From the cell containing the given text, extract its center point as [x, y] coordinate. 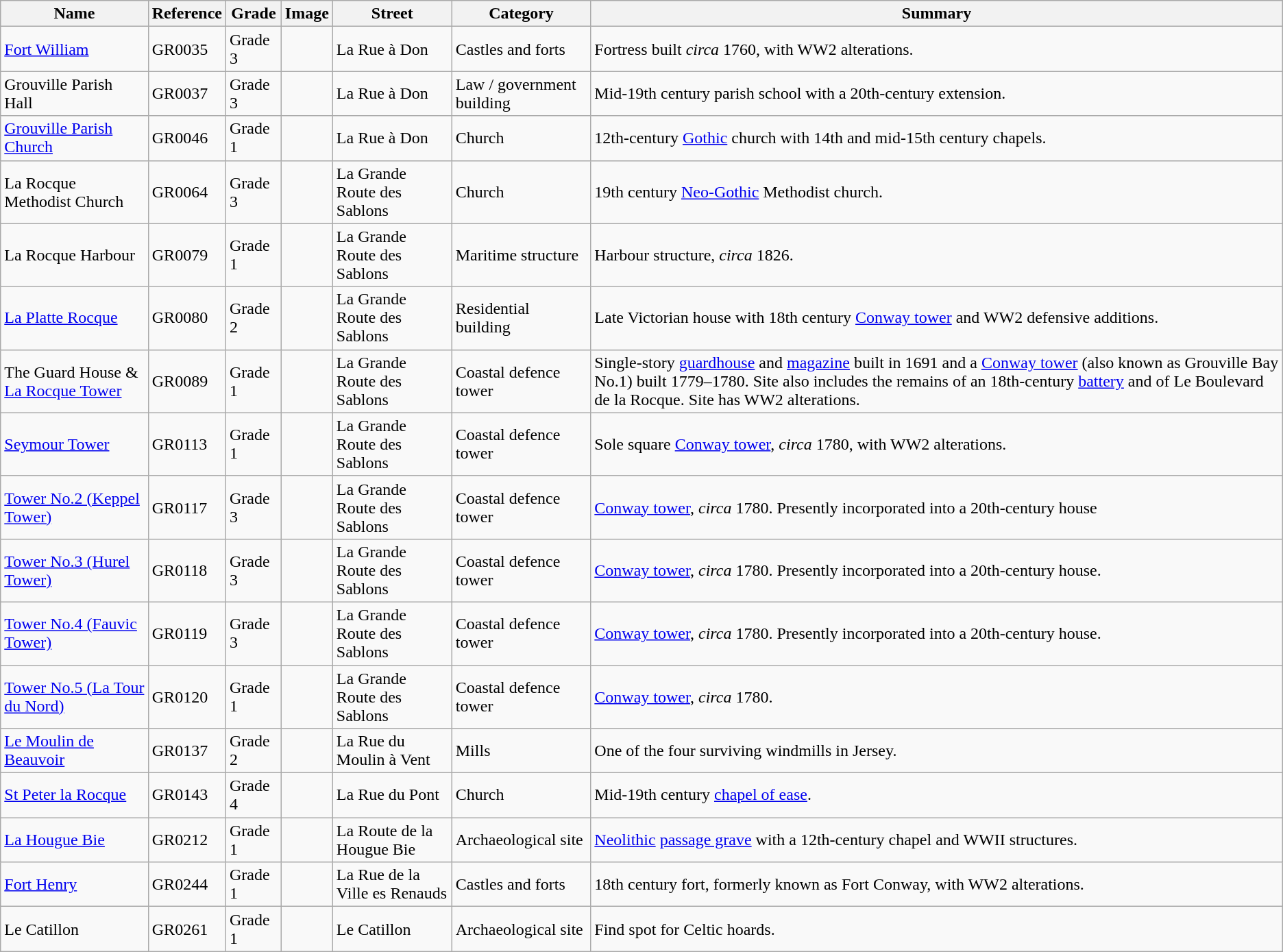
GR0143 [186, 795]
Summary [936, 14]
GR0113 [186, 444]
One of the four surviving windmills in Jersey. [936, 751]
Street [392, 14]
GR0080 [186, 318]
Grade 4 [254, 795]
Fortress built circa 1760, with WW2 alterations. [936, 49]
Find spot for Celtic hoards. [936, 929]
Conway tower, circa 1780. Presently incorporated into a 20th-century house [936, 507]
Image [307, 14]
Tower No.4 (Fauvic Tower) [75, 633]
GR0244 [186, 884]
GR0046 [186, 138]
Grade [254, 14]
GR0064 [186, 192]
Fort William [75, 49]
Law / government building [521, 93]
La Rocque Methodist Church [75, 192]
The Guard House & La Rocque Tower [75, 381]
Mills [521, 751]
Harbour structure, circa 1826. [936, 255]
GR0120 [186, 696]
Maritime structure [521, 255]
Mid-19th century chapel of ease. [936, 795]
GR0118 [186, 570]
Tower No.5 (La Tour du Nord) [75, 696]
La Hougue Bie [75, 840]
GR0035 [186, 49]
GR0137 [186, 751]
GR0089 [186, 381]
18th century fort, formerly known as Fort Conway, with WW2 alterations. [936, 884]
Name [75, 14]
GR0037 [186, 93]
Grouville Parish Church [75, 138]
La Route de la Hougue Bie [392, 840]
Conway tower, circa 1780. [936, 696]
GR0261 [186, 929]
Category [521, 14]
GR0117 [186, 507]
GR0119 [186, 633]
Sole square Conway tower, circa 1780, with WW2 alterations. [936, 444]
Mid-19th century parish school with a 20th-century extension. [936, 93]
GR0079 [186, 255]
GR0212 [186, 840]
Residential building [521, 318]
St Peter la Rocque [75, 795]
Neolithic passage grave with a 12th-century chapel and WWII structures. [936, 840]
Grouville Parish Hall [75, 93]
Fort Henry [75, 884]
19th century Neo-Gothic Methodist church. [936, 192]
Reference [186, 14]
Tower No.2 (Keppel Tower) [75, 507]
Seymour Tower [75, 444]
La Platte Rocque [75, 318]
12th-century Gothic church with 14th and mid-15th century chapels. [936, 138]
La Rue du Moulin à Vent [392, 751]
Tower No.3 (Hurel Tower) [75, 570]
Le Moulin de Beauvoir [75, 751]
La Rue du Pont [392, 795]
La Rue de la Ville es Renauds [392, 884]
Late Victorian house with 18th century Conway tower and WW2 defensive additions. [936, 318]
La Rocque Harbour [75, 255]
